Extract the (X, Y) coordinate from the center of the cell holding the provided text.  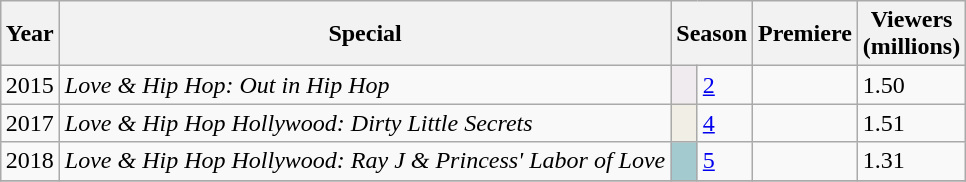
1.31 (911, 161)
Season (712, 34)
Love & Hip Hop Hollywood: Dirty Little Secrets (364, 123)
2017 (30, 123)
Viewers(millions) (911, 34)
Love & Hip Hop: Out in Hip Hop (364, 85)
1.51 (911, 123)
Love & Hip Hop Hollywood: Ray J & Princess' Labor of Love (364, 161)
Premiere (806, 34)
2015 (30, 85)
1.50 (911, 85)
2018 (30, 161)
2 (724, 85)
4 (724, 123)
Year (30, 34)
Special (364, 34)
5 (724, 161)
